From the cell containing the given text, extract its center point as [X, Y] coordinate. 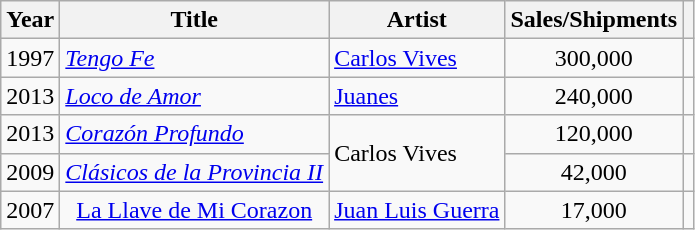
Clásicos de la Provincia II [194, 172]
120,000 [594, 134]
Title [194, 20]
Juanes [417, 96]
300,000 [594, 58]
240,000 [594, 96]
Artist [417, 20]
Year [30, 20]
2007 [30, 210]
42,000 [594, 172]
1997 [30, 58]
2009 [30, 172]
Sales/Shipments [594, 20]
Tengo Fe [194, 58]
La Llave de Mi Corazon [194, 210]
Loco de Amor [194, 96]
17,000 [594, 210]
Corazón Profundo [194, 134]
Juan Luis Guerra [417, 210]
